Determine the (x, y) coordinate at the center of the cell enclosing the given text.  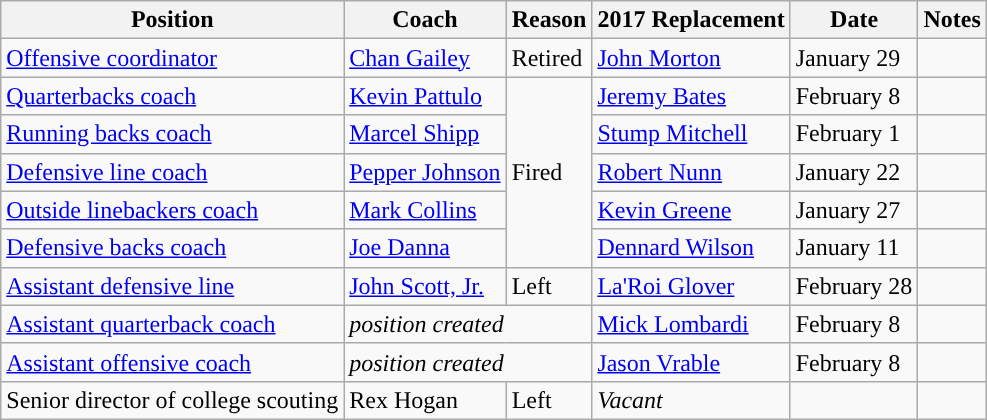
Kevin Greene (691, 210)
Jeremy Bates (691, 96)
Robert Nunn (691, 172)
Reason (549, 20)
Jason Vrable (691, 362)
January 29 (854, 58)
Coach (425, 20)
Defensive backs coach (172, 248)
January 11 (854, 248)
Senior director of college scouting (172, 400)
Assistant quarterback coach (172, 324)
Offensive coordinator (172, 58)
Dennard Wilson (691, 248)
Outside linebackers coach (172, 210)
John Morton (691, 58)
Fired (549, 172)
John Scott, Jr. (425, 286)
February 28 (854, 286)
Date (854, 20)
Kevin Pattulo (425, 96)
Rex Hogan (425, 400)
Assistant offensive coach (172, 362)
Joe Danna (425, 248)
Mark Collins (425, 210)
La'Roi Glover (691, 286)
Marcel Shipp (425, 134)
Position (172, 20)
Quarterbacks coach (172, 96)
Vacant (691, 400)
Assistant defensive line (172, 286)
January 27 (854, 210)
February 1 (854, 134)
Pepper Johnson (425, 172)
Mick Lombardi (691, 324)
Running backs coach (172, 134)
Stump Mitchell (691, 134)
January 22 (854, 172)
Retired (549, 58)
Defensive line coach (172, 172)
2017 Replacement (691, 20)
Chan Gailey (425, 58)
Notes (952, 20)
